Scan for the cell matching the given text and deliver its [X, Y] coordinate at center. 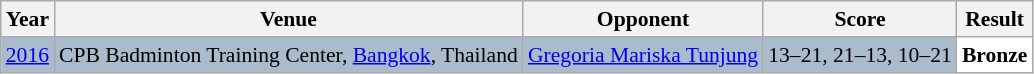
Result [995, 19]
Opponent [643, 19]
Bronze [995, 55]
Gregoria Mariska Tunjung [643, 55]
CPB Badminton Training Center, Bangkok, Thailand [288, 55]
Venue [288, 19]
13–21, 21–13, 10–21 [860, 55]
2016 [28, 55]
Year [28, 19]
Score [860, 19]
